Extract the [x, y] coordinate from the center of the cell holding the provided text.  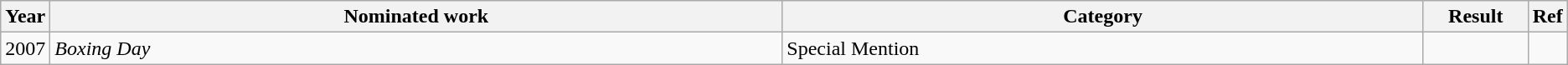
Special Mention [1103, 48]
Category [1103, 17]
Year [25, 17]
Ref [1548, 17]
Nominated work [416, 17]
Boxing Day [416, 48]
Result [1476, 17]
2007 [25, 48]
